Capture the cell that displays the provided text and extract its [X, Y] central coordinate. 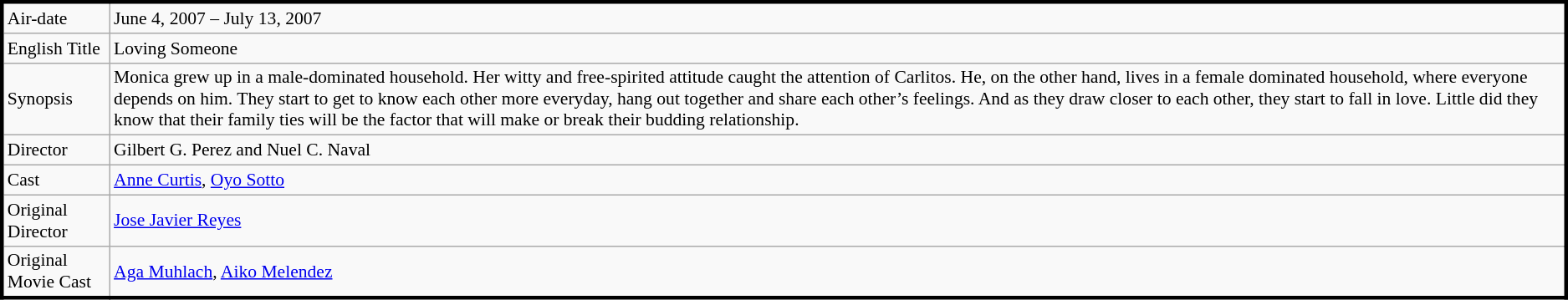
Aga Muhlach, Aiko Melendez [838, 272]
Director [55, 150]
Gilbert G. Perez and Nuel C. Naval [838, 150]
Original Director [55, 221]
Cast [55, 181]
English Title [55, 48]
Anne Curtis, Oyo Sotto [838, 181]
Synopsis [55, 99]
Jose Javier Reyes [838, 221]
Loving Someone [838, 48]
Original Movie Cast [55, 272]
Air-date [55, 18]
June 4, 2007 – July 13, 2007 [838, 18]
